From the cell containing the given text, extract its center point as (X, Y) coordinate. 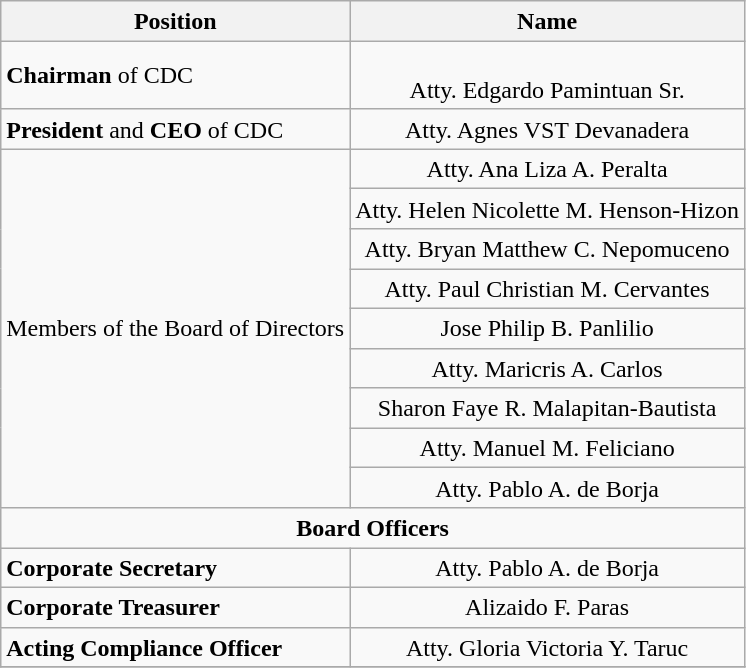
Members of the Board of Directors (176, 328)
Atty. Helen Nicolette M. Henson-Hizon (548, 209)
Atty. Manuel M. Feliciano (548, 448)
Alizaido F. Paras (548, 607)
Corporate Treasurer (176, 607)
Atty. Gloria Victoria Y. Taruc (548, 647)
Acting Compliance Officer (176, 647)
Position (176, 21)
Jose Philip B. Panlilio (548, 328)
Chairman of CDC (176, 76)
Atty. Maricris A. Carlos (548, 368)
Atty. Edgardo Pamintuan Sr. (548, 76)
Name (548, 21)
Atty. Agnes VST Devanadera (548, 129)
Sharon Faye R. Malapitan-Bautista (548, 408)
Atty. Paul Christian M. Cervantes (548, 289)
President and CEO of CDC (176, 129)
Board Officers (373, 528)
Atty. Bryan Matthew C. Nepomuceno (548, 249)
Atty. Ana Liza A. Peralta (548, 169)
Corporate Secretary (176, 568)
